Scan for the cell matching the given text and deliver its (x, y) coordinate at center. 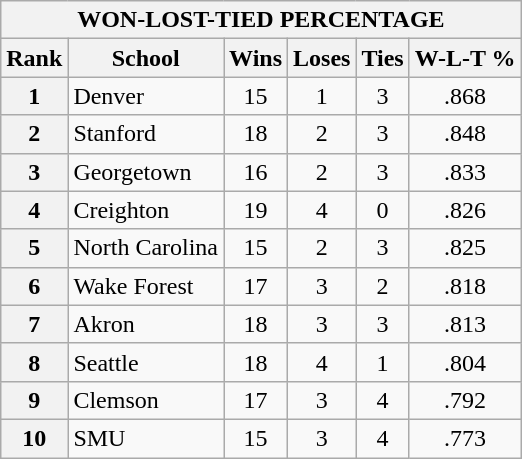
Denver (146, 96)
Akron (146, 324)
.818 (465, 286)
SMU (146, 438)
16 (256, 172)
Clemson (146, 400)
5 (34, 248)
W-L-T % (465, 58)
19 (256, 210)
Creighton (146, 210)
8 (34, 362)
.826 (465, 210)
.848 (465, 134)
.773 (465, 438)
Georgetown (146, 172)
10 (34, 438)
North Carolina (146, 248)
0 (382, 210)
School (146, 58)
7 (34, 324)
.804 (465, 362)
6 (34, 286)
9 (34, 400)
WON-LOST-TIED PERCENTAGE (261, 20)
Wins (256, 58)
Stanford (146, 134)
.833 (465, 172)
Wake Forest (146, 286)
Seattle (146, 362)
.825 (465, 248)
.868 (465, 96)
.813 (465, 324)
.792 (465, 400)
Rank (34, 58)
Ties (382, 58)
Loses (322, 58)
